Detect which cell encompasses the target text, then output its [X, Y] center coordinate. 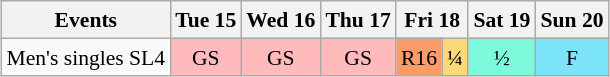
Men's singles SL4 [86, 56]
R16 [419, 56]
½ [502, 56]
Sun 20 [572, 20]
Fri 18 [432, 20]
F [572, 56]
Tue 15 [206, 20]
Wed 16 [280, 20]
Sat 19 [502, 20]
Events [86, 20]
¼ [455, 56]
Thu 17 [358, 20]
